Determine the [X, Y] coordinate at the center of the cell enclosing the given text.  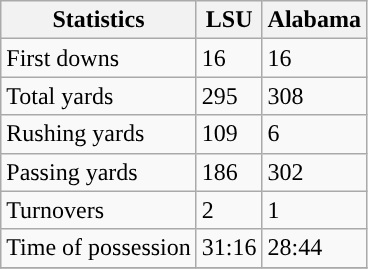
LSU [229, 20]
Rushing yards [99, 134]
First downs [99, 58]
186 [229, 172]
Total yards [99, 96]
295 [229, 96]
1 [314, 210]
Time of possession [99, 248]
31:16 [229, 248]
109 [229, 134]
6 [314, 134]
2 [229, 210]
Statistics [99, 20]
Passing yards [99, 172]
Alabama [314, 20]
Turnovers [99, 210]
308 [314, 96]
28:44 [314, 248]
302 [314, 172]
